From the cell containing the given text, extract its center point as [X, Y] coordinate. 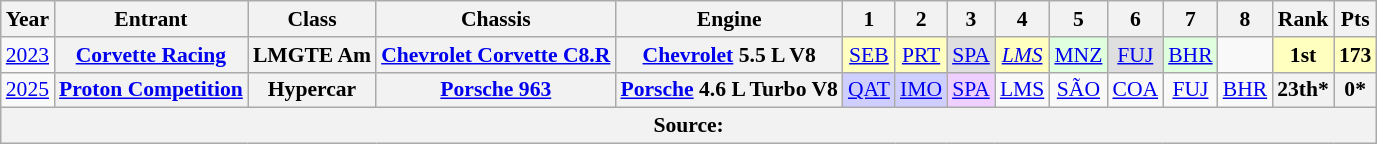
MNZ [1078, 55]
Year [28, 19]
Porsche 963 [496, 90]
1st [1303, 55]
LMGTE Am [312, 55]
Class [312, 19]
4 [1022, 19]
Corvette Racing [151, 55]
8 [1246, 19]
SEB [869, 55]
SÃO [1078, 90]
173 [1356, 55]
COA [1135, 90]
1 [869, 19]
Engine [728, 19]
7 [1190, 19]
IMO [921, 90]
Source: [689, 126]
3 [971, 19]
2025 [28, 90]
Hypercar [312, 90]
Chassis [496, 19]
QAT [869, 90]
Chevrolet Corvette C8.R [496, 55]
Chevrolet 5.5 L V8 [728, 55]
23th* [1303, 90]
Porsche 4.6 L Turbo V8 [728, 90]
0* [1356, 90]
2 [921, 19]
PRT [921, 55]
Entrant [151, 19]
5 [1078, 19]
2023 [28, 55]
6 [1135, 19]
Rank [1303, 19]
Pts [1356, 19]
Proton Competition [151, 90]
